Search for the cell housing the specified text and yield its (x, y) center coordinate. 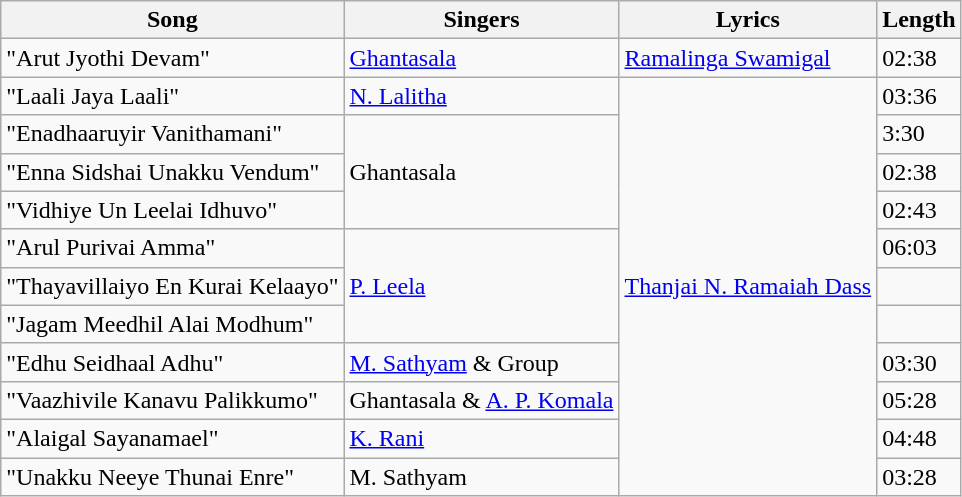
"Unakku Neeye Thunai Enre" (172, 477)
"Edhu Seidhaal Adhu" (172, 362)
"Thayavillaiyo En Kurai Kelaayo" (172, 286)
3:30 (919, 134)
"Vaazhivile Kanavu Palikkumo" (172, 400)
Length (919, 20)
M. Sathyam (482, 477)
03:36 (919, 96)
Lyrics (748, 20)
Song (172, 20)
Ramalinga Swamigal (748, 58)
Ghantasala & A. P. Komala (482, 400)
M. Sathyam & Group (482, 362)
03:30 (919, 362)
Singers (482, 20)
02:43 (919, 210)
"Arul Purivai Amma" (172, 248)
"Alaigal Sayanamael" (172, 438)
K. Rani (482, 438)
"Enna Sidshai Unakku Vendum" (172, 172)
Thanjai N. Ramaiah Dass (748, 286)
"Enadhaaruyir Vanithamani" (172, 134)
P. Leela (482, 286)
"Vidhiye Un Leelai Idhuvo" (172, 210)
04:48 (919, 438)
"Jagam Meedhil Alai Modhum" (172, 324)
N. Lalitha (482, 96)
03:28 (919, 477)
"Arut Jyothi Devam" (172, 58)
06:03 (919, 248)
"Laali Jaya Laali" (172, 96)
05:28 (919, 400)
